Search for the cell housing the specified text and yield its (X, Y) center coordinate. 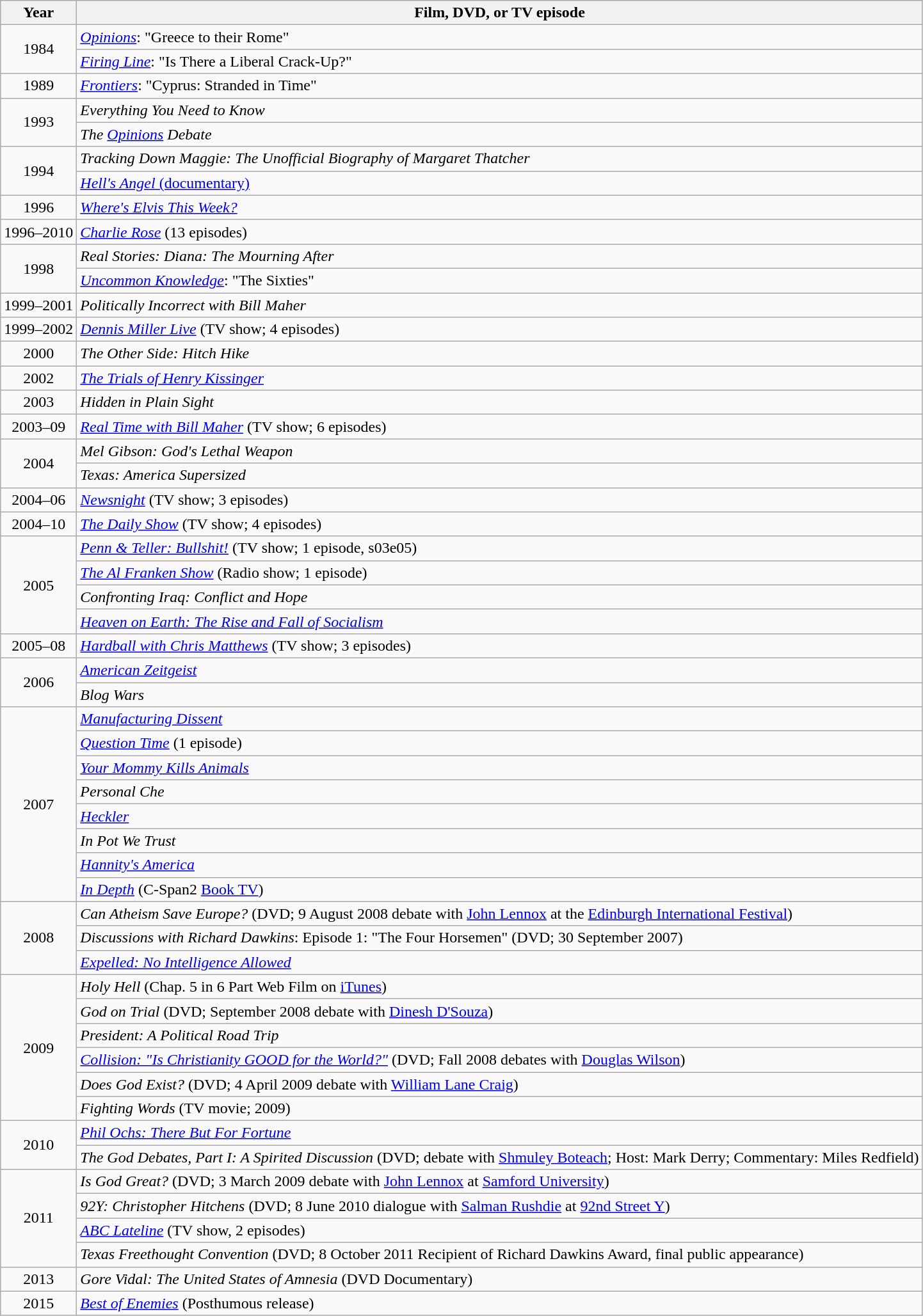
2007 (38, 804)
Phil Ochs: There But For Fortune (499, 1133)
2002 (38, 378)
Everything You Need to Know (499, 110)
Personal Che (499, 792)
The God Debates, Part I: A Spirited Discussion (DVD; debate with Shmuley Boteach; Host: Mark Derry; Commentary: Miles Redfield) (499, 1157)
1989 (38, 86)
Firing Line: "Is There a Liberal Crack-Up?" (499, 61)
Film, DVD, or TV episode (499, 13)
Where's Elvis This Week? (499, 207)
1993 (38, 122)
1994 (38, 171)
2010 (38, 1145)
2003–09 (38, 427)
2005 (38, 585)
Does God Exist? (DVD; 4 April 2009 debate with William Lane Craig) (499, 1084)
2011 (38, 1218)
Discussions with Richard Dawkins: Episode 1: "The Four Horsemen" (DVD; 30 September 2007) (499, 938)
ABC Lateline (TV show, 2 episodes) (499, 1230)
2004–10 (38, 524)
2006 (38, 682)
Penn & Teller: Bullshit! (TV show; 1 episode, s03e05) (499, 548)
In Depth (C-Span2 Book TV) (499, 889)
Hardball with Chris Matthews (TV show; 3 episodes) (499, 646)
Is God Great? (DVD; 3 March 2009 debate with John Lennox at Samford University) (499, 1182)
The Daily Show (TV show; 4 episodes) (499, 524)
Politically Incorrect with Bill Maher (499, 305)
Uncommon Knowledge: "The Sixties" (499, 280)
2005–08 (38, 646)
2003 (38, 402)
Mel Gibson: God's Lethal Weapon (499, 451)
Opinions: "Greece to their Rome" (499, 37)
Blog Wars (499, 694)
2009 (38, 1047)
Texas: America Supersized (499, 475)
1996 (38, 207)
Confronting Iraq: Conflict and Hope (499, 597)
Dennis Miller Live (TV show; 4 episodes) (499, 329)
Hannity's America (499, 865)
President: A Political Road Trip (499, 1035)
2013 (38, 1279)
Collision: "Is Christianity GOOD for the World?" (DVD; Fall 2008 debates with Douglas Wilson) (499, 1059)
American Zeitgeist (499, 670)
Real Time with Bill Maher (TV show; 6 episodes) (499, 427)
Gore Vidal: The United States of Amnesia (DVD Documentary) (499, 1279)
Manufacturing Dissent (499, 719)
Best of Enemies (Posthumous release) (499, 1303)
1984 (38, 49)
1999–2002 (38, 329)
The Al Franken Show (Radio show; 1 episode) (499, 573)
Can Atheism Save Europe? (DVD; 9 August 2008 debate with John Lennox at the Edinburgh International Festival) (499, 914)
2004–06 (38, 500)
Holy Hell (Chap. 5 in 6 Part Web Film on iTunes) (499, 987)
Charlie Rose (13 episodes) (499, 232)
1999–2001 (38, 305)
The Trials of Henry Kissinger (499, 378)
92Y: Christopher Hitchens (DVD; 8 June 2010 dialogue with Salman Rushdie at 92nd Street Y) (499, 1206)
Hell's Angel (documentary) (499, 183)
2008 (38, 938)
2015 (38, 1303)
Expelled: No Intelligence Allowed (499, 962)
1998 (38, 268)
Newsnight (TV show; 3 episodes) (499, 500)
Real Stories: Diana: The Mourning After (499, 256)
2000 (38, 354)
Year (38, 13)
In Pot We Trust (499, 841)
2004 (38, 463)
The Other Side: Hitch Hike (499, 354)
Fighting Words (TV movie; 2009) (499, 1109)
1996–2010 (38, 232)
The Opinions Debate (499, 134)
Your Mommy Kills Animals (499, 768)
Heckler (499, 816)
Heaven on Earth: The Rise and Fall of Socialism (499, 621)
Question Time (1 episode) (499, 743)
Frontiers: "Cyprus: Stranded in Time" (499, 86)
Tracking Down Maggie: The Unofficial Biography of Margaret Thatcher (499, 159)
Texas Freethought Convention (DVD; 8 October 2011 Recipient of Richard Dawkins Award, final public appearance) (499, 1255)
God on Trial (DVD; September 2008 debate with Dinesh D'Souza) (499, 1011)
Hidden in Plain Sight (499, 402)
